From the cell containing the given text, extract its center point as (x, y) coordinate. 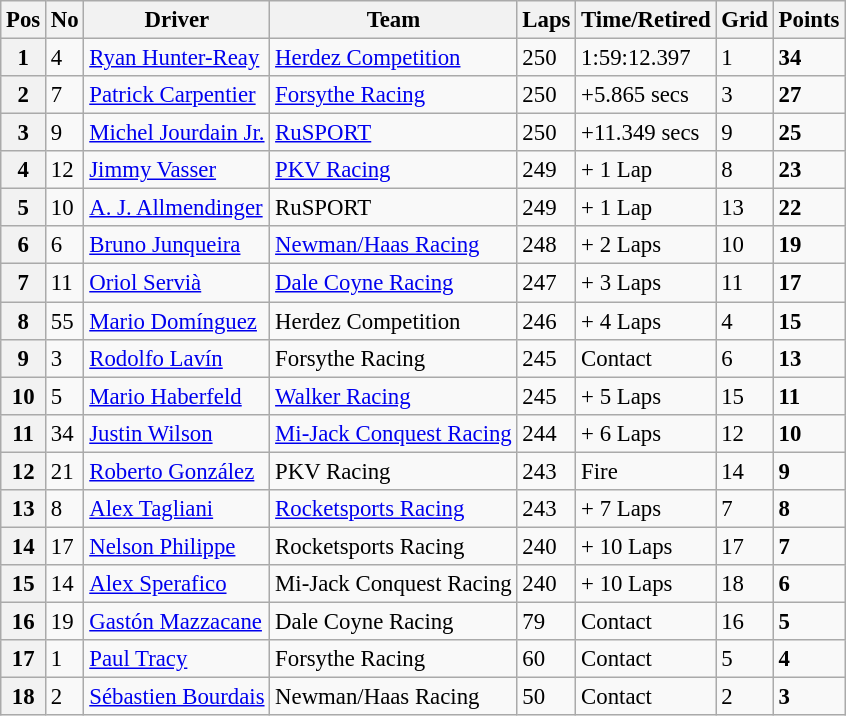
A. J. Allmendinger (177, 208)
Walker Racing (394, 396)
No (65, 20)
Nelson Philippe (177, 546)
22 (808, 208)
+ 2 Laps (646, 245)
247 (546, 283)
Justin Wilson (177, 433)
Mario Domínguez (177, 321)
Oriol Servià (177, 283)
Laps (546, 20)
Rodolfo Lavín (177, 358)
Alex Sperafico (177, 584)
50 (546, 697)
Roberto González (177, 471)
27 (808, 95)
Pos (24, 20)
21 (65, 471)
60 (546, 659)
Jimmy Vasser (177, 170)
+ 6 Laps (646, 433)
Alex Tagliani (177, 509)
Ryan Hunter-Reay (177, 58)
+ 4 Laps (646, 321)
Time/Retired (646, 20)
25 (808, 133)
+5.865 secs (646, 95)
55 (65, 321)
Michel Jourdain Jr. (177, 133)
244 (546, 433)
Fire (646, 471)
Bruno Junqueira (177, 245)
Paul Tracy (177, 659)
Grid (744, 20)
Points (808, 20)
248 (546, 245)
Driver (177, 20)
79 (546, 621)
+ 3 Laps (646, 283)
Patrick Carpentier (177, 95)
23 (808, 170)
Team (394, 20)
+ 7 Laps (646, 509)
Mario Haberfeld (177, 396)
Gastón Mazzacane (177, 621)
1:59:12.397 (646, 58)
+ 5 Laps (646, 396)
246 (546, 321)
+11.349 secs (646, 133)
Sébastien Bourdais (177, 697)
